Pinpoint the cell where the given text exists, returning its (X, Y) midpoint coordinate. 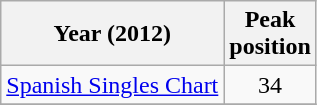
34 (270, 85)
Spanish Singles Chart (112, 85)
Year (2012) (112, 34)
Peakposition (270, 34)
